Identify which cell holds the provided text, then report its (x, y) central coordinate. 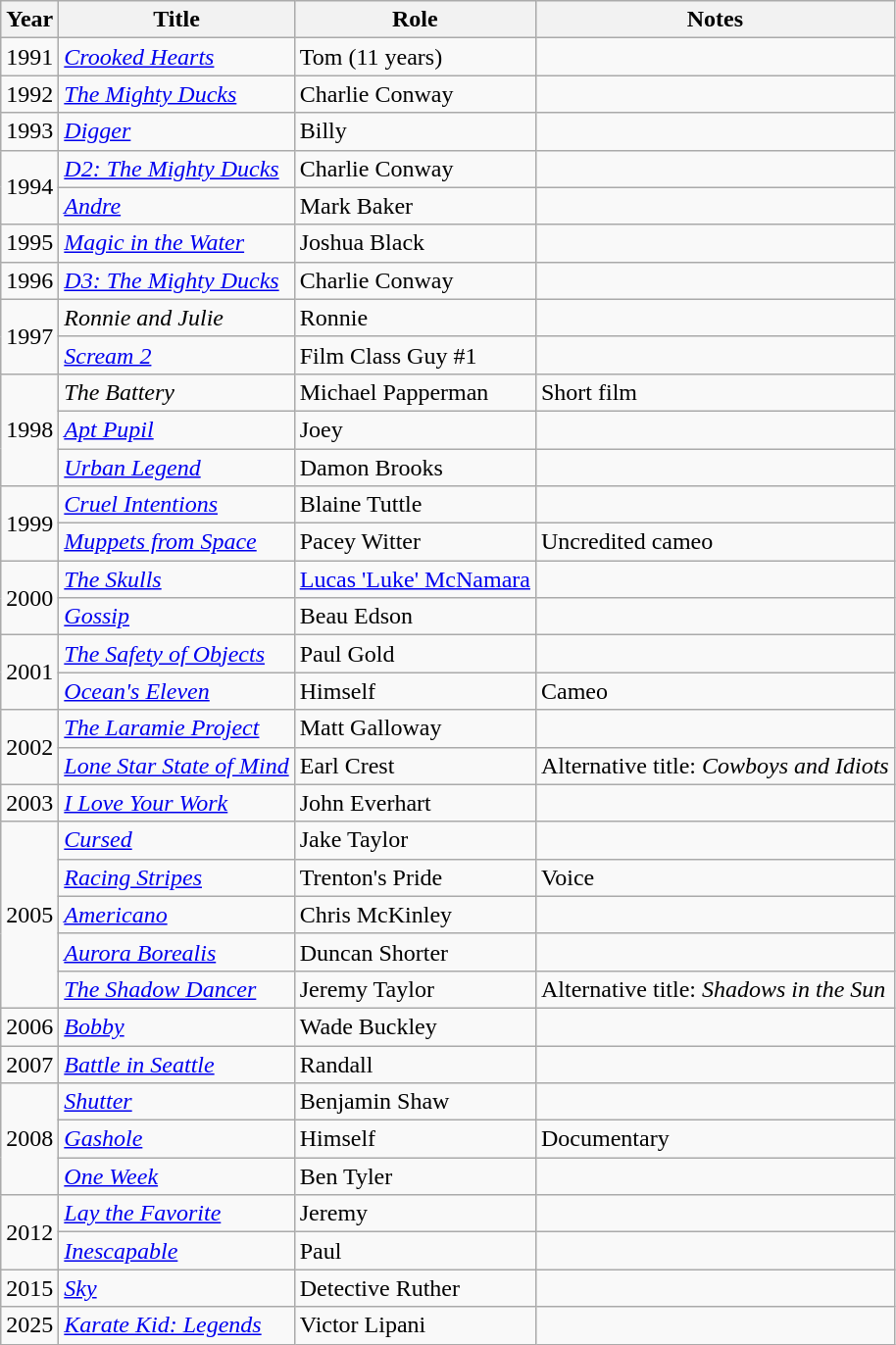
1992 (29, 94)
Role (415, 20)
2000 (29, 598)
Battle in Seattle (176, 1064)
Damon Brooks (415, 468)
Title (176, 20)
Lone Star State of Mind (176, 766)
Detective Ruther (415, 1288)
Apt Pupil (176, 429)
Sky (176, 1288)
2003 (29, 803)
1993 (29, 131)
Urban Legend (176, 468)
Bobby (176, 1026)
Ronnie and Julie (176, 318)
Matt Galloway (415, 728)
Jake Taylor (415, 840)
D2: The Mighty Ducks (176, 169)
Mark Baker (415, 206)
Lay the Favorite (176, 1214)
2005 (29, 915)
One Week (176, 1176)
2007 (29, 1064)
Racing Stripes (176, 877)
Muppets from Space (176, 542)
Year (29, 20)
Duncan Shorter (415, 952)
Crooked Hearts (176, 57)
1991 (29, 57)
2006 (29, 1026)
Alternative title: Shadows in the Sun (715, 989)
The Shadow Dancer (176, 989)
The Skulls (176, 579)
1996 (29, 280)
Billy (415, 131)
Michael Papperman (415, 392)
Trenton's Pride (415, 877)
I Love Your Work (176, 803)
Inescapable (176, 1251)
D3: The Mighty Ducks (176, 280)
Paul Gold (415, 654)
Cursed (176, 840)
2002 (29, 747)
Ocean's Eleven (176, 691)
1994 (29, 187)
Gashole (176, 1139)
Earl Crest (415, 766)
The Safety of Objects (176, 654)
Aurora Borealis (176, 952)
Cameo (715, 691)
The Mighty Ducks (176, 94)
Randall (415, 1064)
Tom (11 years) (415, 57)
Jeremy Taylor (415, 989)
Alternative title: Cowboys and Idiots (715, 766)
2015 (29, 1288)
Victor Lipani (415, 1325)
Lucas 'Luke' McNamara (415, 579)
Joshua Black (415, 243)
1999 (29, 523)
Karate Kid: Legends (176, 1325)
Chris McKinley (415, 915)
Notes (715, 20)
The Battery (176, 392)
Ben Tyler (415, 1176)
Americano (176, 915)
2025 (29, 1325)
Magic in the Water (176, 243)
2008 (29, 1139)
Voice (715, 877)
Short film (715, 392)
Documentary (715, 1139)
Wade Buckley (415, 1026)
John Everhart (415, 803)
Digger (176, 131)
2012 (29, 1232)
Andre (176, 206)
1995 (29, 243)
Benjamin Shaw (415, 1102)
2001 (29, 672)
Cruel Intentions (176, 505)
1998 (29, 429)
Joey (415, 429)
Beau Edson (415, 617)
Uncredited cameo (715, 542)
Pacey Witter (415, 542)
Ronnie (415, 318)
Scream 2 (176, 355)
Shutter (176, 1102)
1997 (29, 336)
Jeremy (415, 1214)
Blaine Tuttle (415, 505)
The Laramie Project (176, 728)
Gossip (176, 617)
Film Class Guy #1 (415, 355)
Paul (415, 1251)
